Pinpoint the cell where the given text exists, returning its [x, y] midpoint coordinate. 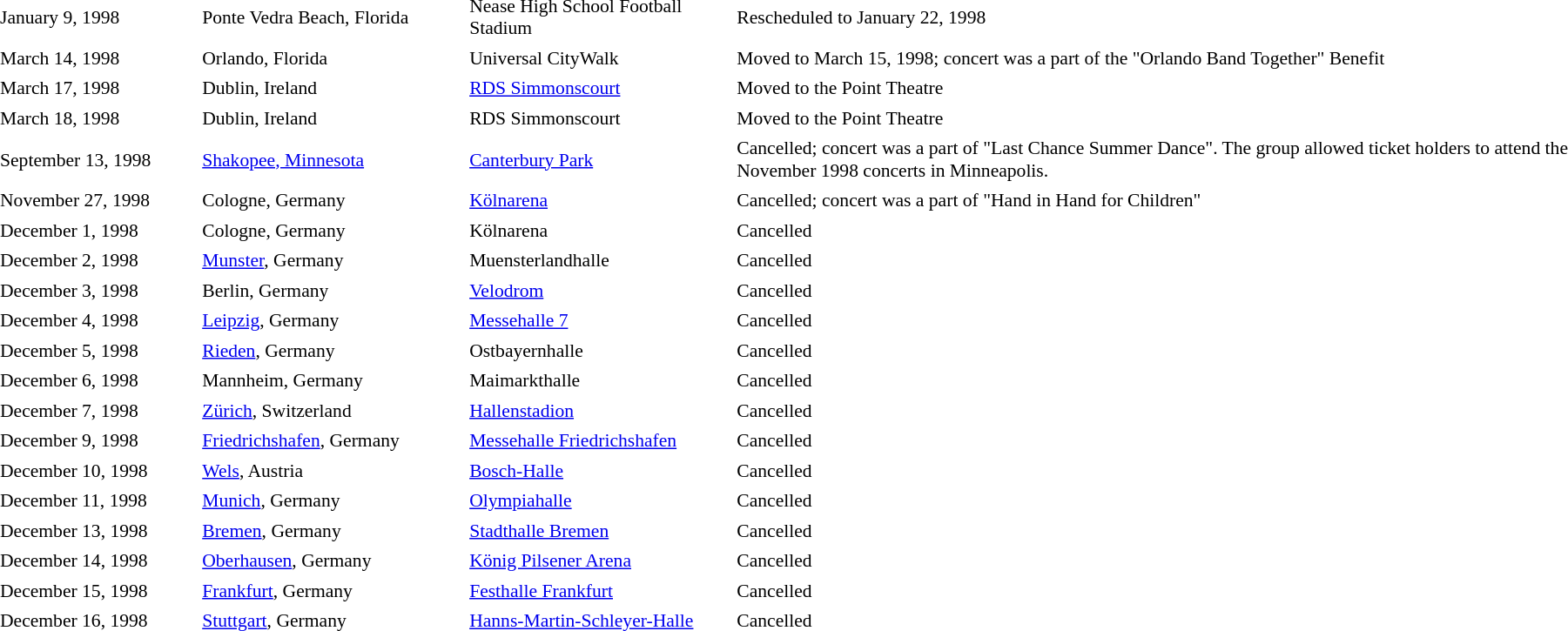
Festhalle Frankfurt [599, 591]
Rieden, Germany [332, 351]
Olympiahalle [599, 501]
Frankfurt, Germany [332, 591]
Velodrom [599, 291]
Bremen, Germany [332, 531]
Ostbayernhalle [599, 351]
Universal CityWalk [599, 58]
Munich, Germany [332, 501]
Shakopee, Minnesota [332, 158]
Zürich, Switzerland [332, 411]
Orlando, Florida [332, 58]
Bosch-Halle [599, 471]
Friedrichshafen, Germany [332, 440]
Messehalle 7 [599, 320]
Leipzig, Germany [332, 320]
Muensterlandhalle [599, 261]
Oberhausen, Germany [332, 561]
Messehalle Friedrichshafen [599, 440]
König Pilsener Arena [599, 561]
Canterbury Park [599, 158]
Wels, Austria [332, 471]
Stadthalle Bremen [599, 531]
Mannheim, Germany [332, 381]
Hallenstadion [599, 411]
Munster, Germany [332, 261]
Maimarkthalle [599, 381]
Berlin, Germany [332, 291]
